Extract the [X, Y] coordinate from the center of the cell holding the provided text.  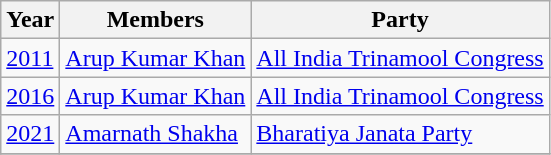
Party [400, 20]
Bharatiya Janata Party [400, 134]
2021 [30, 134]
Members [156, 20]
2016 [30, 96]
Year [30, 20]
2011 [30, 58]
Amarnath Shakha [156, 134]
